Output the (X, Y) coordinate of the center of the cell containing the given text.  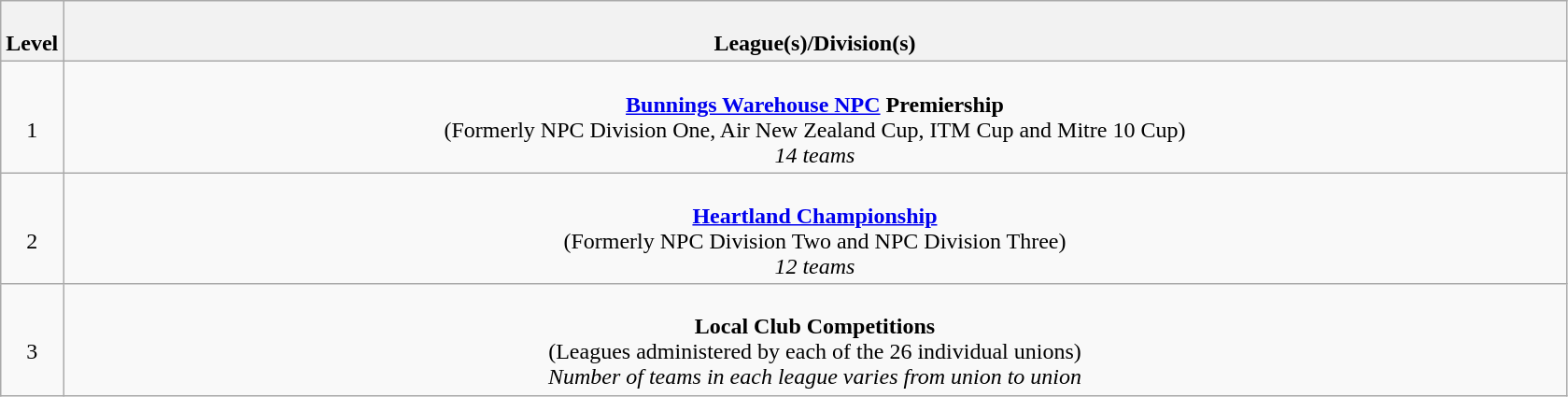
Heartland Championship (Formerly NPC Division Two and NPC Division Three) 12 teams (814, 228)
Level (32, 32)
League(s)/Division(s) (814, 32)
Bunnings Warehouse NPC Premiership (Formerly NPC Division One, Air New Zealand Cup, ITM Cup and Mitre 10 Cup) 14 teams (814, 118)
Local Club Competitions (Leagues administered by each of the 26 individual unions) Number of teams in each league varies from union to union (814, 340)
3 (32, 340)
1 (32, 118)
2 (32, 228)
